Capture the cell that displays the provided text and extract its [X, Y] central coordinate. 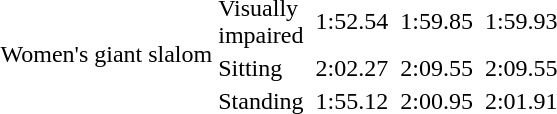
Sitting [261, 68]
2:09.55 [437, 68]
2:02.27 [352, 68]
